Identify which cell holds the provided text, then report its [X, Y] central coordinate. 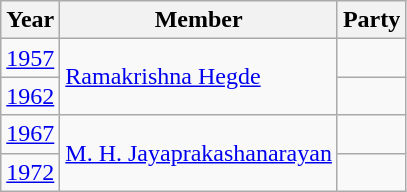
Party [371, 20]
M. H. Jayaprakashanarayan [199, 153]
1962 [30, 96]
1972 [30, 172]
1967 [30, 134]
1957 [30, 58]
Ramakrishna Hegde [199, 77]
Year [30, 20]
Member [199, 20]
